Find where the given text appears and provide that cell's center as (X, Y) coordinate. 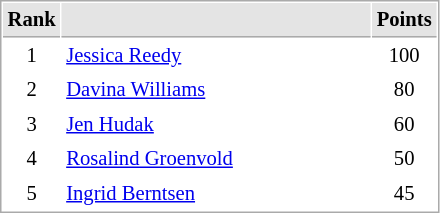
45 (404, 194)
2 (32, 90)
Jessica Reedy (216, 56)
Jen Hudak (216, 124)
100 (404, 56)
60 (404, 124)
1 (32, 56)
Davina Williams (216, 90)
Points (404, 20)
Ingrid Berntsen (216, 194)
50 (404, 158)
Rank (32, 20)
3 (32, 124)
4 (32, 158)
5 (32, 194)
Rosalind Groenvold (216, 158)
80 (404, 90)
